Return (X, Y) of the center of cell containing provided text 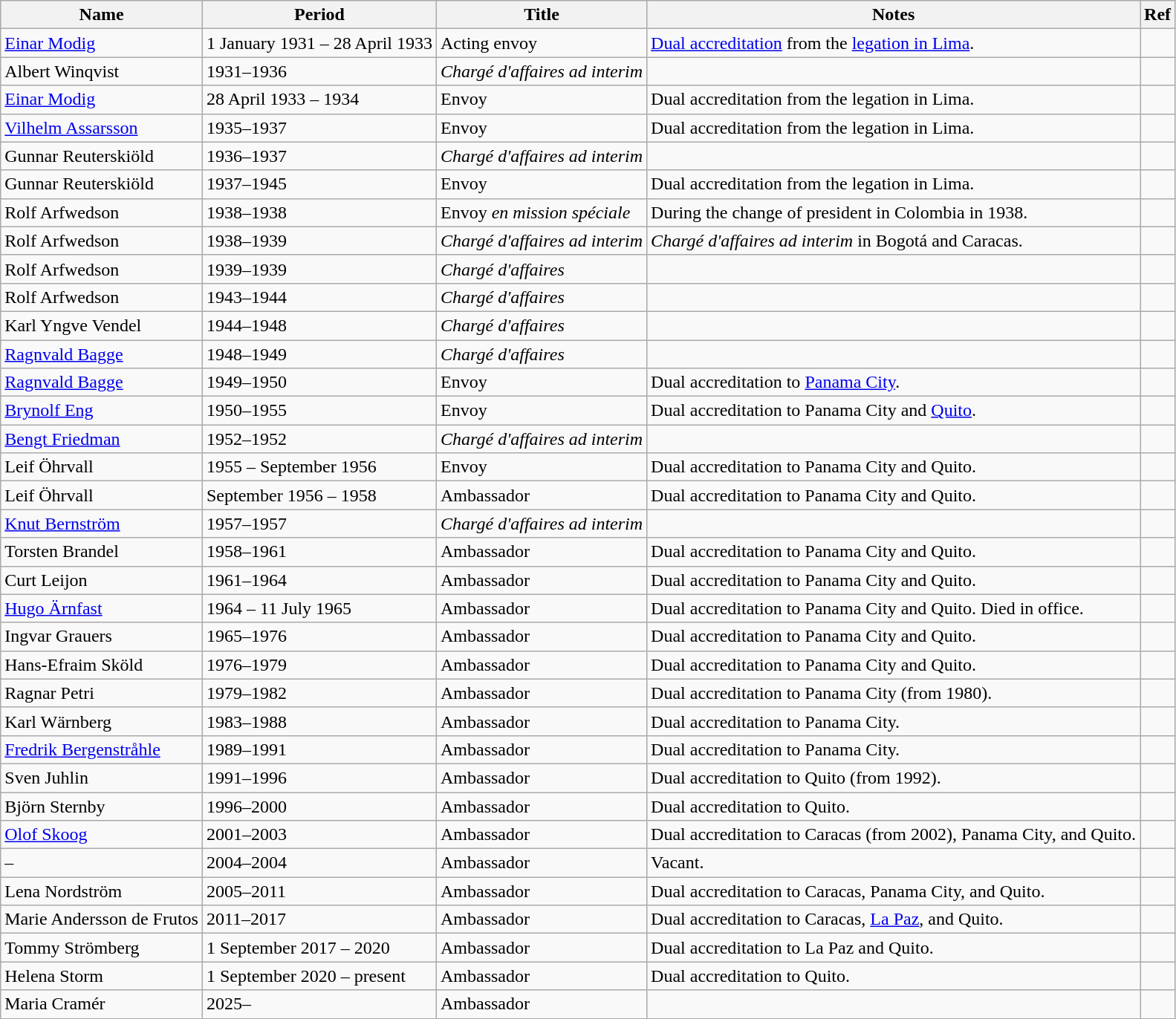
Dual accreditation to La Paz and Quito. (894, 948)
1944–1948 (319, 325)
Lena Nordström (102, 891)
2025– (319, 1004)
Helena Storm (102, 976)
1964 – 11 July 1965 (319, 608)
Dual accreditation to Panama City (from 1980). (894, 693)
1939–1939 (319, 269)
Ragnar Petri (102, 693)
1989–1991 (319, 749)
Olof Skoog (102, 835)
Sven Juhlin (102, 778)
1935–1937 (319, 128)
Vacant. (894, 863)
Maria Cramér (102, 1004)
2011–2017 (319, 919)
Curt Leijon (102, 580)
Envoy en mission spéciale (542, 212)
1950–1955 (319, 411)
Dual accreditation to Caracas (from 2002), Panama City, and Quito. (894, 835)
1 September 2020 – present (319, 976)
1957–1957 (319, 524)
Dual accreditation to Caracas, Panama City, and Quito. (894, 891)
1996–2000 (319, 806)
Karl Wärnberg (102, 721)
1952–1952 (319, 439)
Fredrik Bergenstråhle (102, 749)
1955 – September 1956 (319, 467)
1961–1964 (319, 580)
Hans-Efraim Sköld (102, 665)
1 September 2017 – 2020 (319, 948)
Björn Sternby (102, 806)
Ingvar Grauers (102, 637)
2001–2003 (319, 835)
Albert Winqvist (102, 71)
September 1956 – 1958 (319, 495)
2005–2011 (319, 891)
Bengt Friedman (102, 439)
1938–1938 (319, 212)
Dual accreditation to Quito (from 1992). (894, 778)
1936–1937 (319, 156)
Acting envoy (542, 43)
1991–1996 (319, 778)
– (102, 863)
Hugo Ärnfast (102, 608)
28 April 1933 – 1934 (319, 100)
Title (542, 15)
Vilhelm Assarsson (102, 128)
1958–1961 (319, 552)
1979–1982 (319, 693)
Karl Yngve Vendel (102, 325)
Tommy Strömberg (102, 948)
1943–1944 (319, 297)
Dual accreditation to Panama City and Quito. Died in office. (894, 608)
1938–1939 (319, 241)
Chargé d'affaires ad interim in Bogotá and Caracas. (894, 241)
Period (319, 15)
1937–1945 (319, 184)
1965–1976 (319, 637)
Dual accreditation to Caracas, La Paz, and Quito. (894, 919)
Knut Bernström (102, 524)
1949–1950 (319, 382)
1976–1979 (319, 665)
1948–1949 (319, 354)
1931–1936 (319, 71)
1 January 1931 – 28 April 1933 (319, 43)
Ref (1157, 15)
2004–2004 (319, 863)
Notes (894, 15)
Brynolf Eng (102, 411)
During the change of president in Colombia in 1938. (894, 212)
Torsten Brandel (102, 552)
Marie Andersson de Frutos (102, 919)
Name (102, 15)
1983–1988 (319, 721)
